Detect which cell encompasses the target text, then output its (x, y) center coordinate. 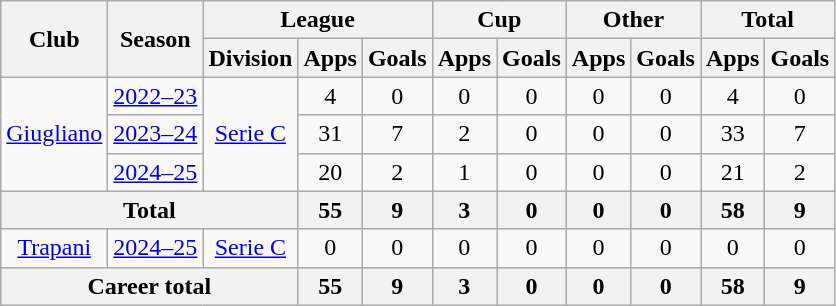
Cup (499, 20)
Other (633, 20)
21 (732, 172)
2022–23 (156, 96)
Giugliano (54, 134)
Career total (150, 286)
31 (330, 134)
Season (156, 39)
1 (464, 172)
Division (250, 58)
33 (732, 134)
Club (54, 39)
2023–24 (156, 134)
Trapani (54, 248)
20 (330, 172)
League (318, 20)
